Detect which cell encompasses the target text, then output its (X, Y) center coordinate. 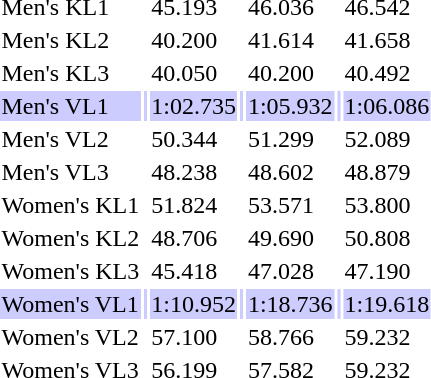
45.418 (194, 271)
Women's KL2 (70, 238)
1:10.952 (194, 304)
1:19.618 (387, 304)
47.190 (387, 271)
48.706 (194, 238)
58.766 (290, 337)
Women's KL3 (70, 271)
1:06.086 (387, 106)
Men's VL1 (70, 106)
Men's VL3 (70, 172)
1:02.735 (194, 106)
53.800 (387, 205)
47.028 (290, 271)
Women's VL2 (70, 337)
50.344 (194, 139)
48.879 (387, 172)
51.824 (194, 205)
Men's KL3 (70, 73)
41.658 (387, 40)
Women's KL1 (70, 205)
51.299 (290, 139)
1:05.932 (290, 106)
57.100 (194, 337)
Men's KL2 (70, 40)
48.238 (194, 172)
40.492 (387, 73)
Men's VL2 (70, 139)
50.808 (387, 238)
40.050 (194, 73)
41.614 (290, 40)
59.232 (387, 337)
49.690 (290, 238)
53.571 (290, 205)
52.089 (387, 139)
48.602 (290, 172)
1:18.736 (290, 304)
Women's VL1 (70, 304)
